Provide the [x, y] coordinate of the cell's center where the given text is located.  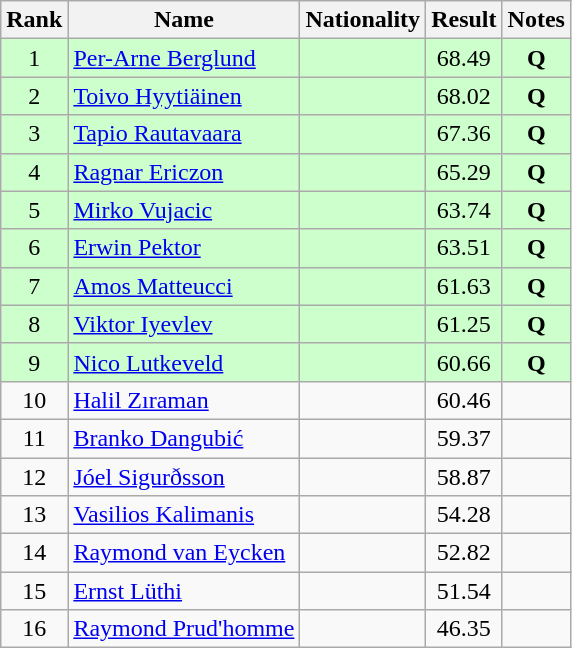
5 [34, 210]
Toivo Hyytiäinen [184, 96]
52.82 [464, 553]
8 [34, 324]
1 [34, 58]
54.28 [464, 515]
Erwin Pektor [184, 248]
4 [34, 172]
3 [34, 134]
Raymond Prud'homme [184, 629]
65.29 [464, 172]
11 [34, 438]
58.87 [464, 477]
Per-Arne Berglund [184, 58]
Branko Dangubić [184, 438]
Rank [34, 20]
16 [34, 629]
61.63 [464, 286]
59.37 [464, 438]
Mirko Vujacic [184, 210]
Raymond van Eycken [184, 553]
13 [34, 515]
15 [34, 591]
68.02 [464, 96]
51.54 [464, 591]
Ernst Lüthi [184, 591]
46.35 [464, 629]
14 [34, 553]
Halil Zıraman [184, 400]
61.25 [464, 324]
9 [34, 362]
60.46 [464, 400]
2 [34, 96]
12 [34, 477]
Nico Lutkeveld [184, 362]
Notes [536, 20]
63.74 [464, 210]
Tapio Rautavaara [184, 134]
Nationality [363, 20]
60.66 [464, 362]
Jóel Sigurðsson [184, 477]
Ragnar Ericzon [184, 172]
Name [184, 20]
68.49 [464, 58]
7 [34, 286]
Vasilios Kalimanis [184, 515]
Amos Matteucci [184, 286]
Result [464, 20]
6 [34, 248]
10 [34, 400]
63.51 [464, 248]
67.36 [464, 134]
Viktor Iyevlev [184, 324]
